Search for the cell housing the specified text and yield its (X, Y) center coordinate. 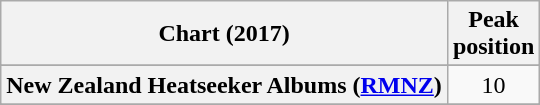
Chart (2017) (224, 34)
New Zealand Heatseeker Albums (RMNZ) (224, 85)
Peakposition (493, 34)
10 (493, 85)
